For the text-containing cell, return its midpoint in (x, y) coordinate format. 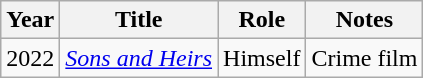
2022 (30, 58)
Notes (364, 20)
Sons and Heirs (139, 58)
Year (30, 20)
Title (139, 20)
Role (262, 20)
Crime film (364, 58)
Himself (262, 58)
